Return the (x, y) coordinate for the center point of the cell that contains the specified text.  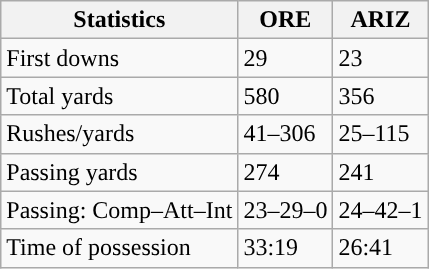
23 (380, 58)
25–115 (380, 134)
First downs (120, 58)
24–42–1 (380, 210)
26:41 (380, 248)
ARIZ (380, 20)
356 (380, 96)
Total yards (120, 96)
41–306 (286, 134)
274 (286, 172)
23–29–0 (286, 210)
241 (380, 172)
580 (286, 96)
Statistics (120, 20)
ORE (286, 20)
29 (286, 58)
Time of possession (120, 248)
Passing: Comp–Att–Int (120, 210)
Rushes/yards (120, 134)
Passing yards (120, 172)
33:19 (286, 248)
